Pinpoint the cell where the given text exists, returning its (X, Y) midpoint coordinate. 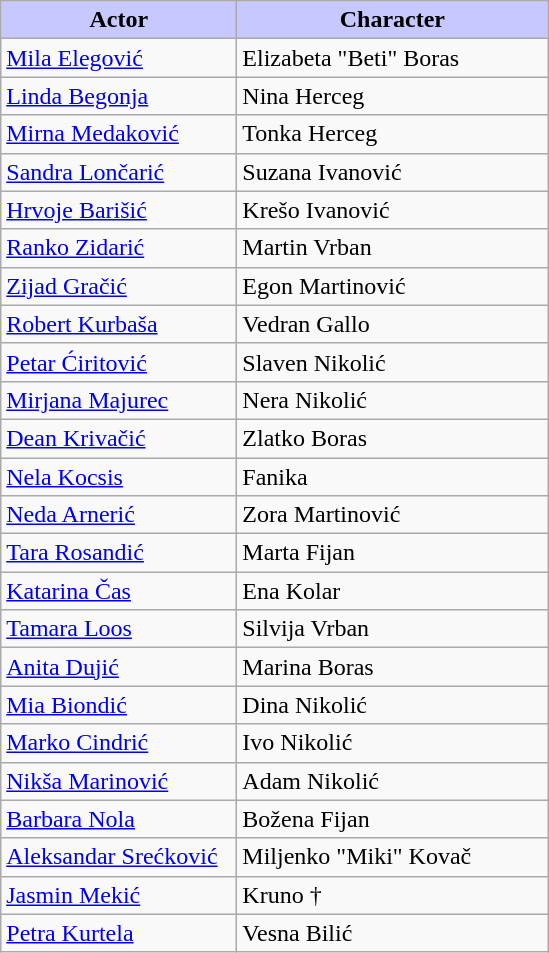
Mia Biondić (119, 705)
Marko Cindrić (119, 743)
Barbara Nola (119, 819)
Vesna Bilić (392, 933)
Marta Fijan (392, 553)
Nera Nikolić (392, 400)
Katarina Čas (119, 591)
Zijad Gračić (119, 286)
Nina Herceg (392, 96)
Hrvoje Barišić (119, 210)
Tonka Herceg (392, 134)
Ena Kolar (392, 591)
Krešo Ivanović (392, 210)
Elizabeta "Beti" Boras (392, 58)
Kruno † (392, 895)
Dean Krivačić (119, 438)
Ivo Nikolić (392, 743)
Ranko Zidarić (119, 248)
Fanika (392, 477)
Petar Ćiritović (119, 362)
Character (392, 20)
Suzana Ivanović (392, 172)
Zlatko Boras (392, 438)
Slaven Nikolić (392, 362)
Tara Rosandić (119, 553)
Vedran Gallo (392, 324)
Nela Kocsis (119, 477)
Egon Martinović (392, 286)
Anita Dujić (119, 667)
Mirna Medaković (119, 134)
Marina Boras (392, 667)
Tamara Loos (119, 629)
Aleksandar Srećković (119, 857)
Neda Arnerić (119, 515)
Dina Nikolić (392, 705)
Božena Fijan (392, 819)
Silvija Vrban (392, 629)
Robert Kurbaša (119, 324)
Miljenko "Miki" Kovač (392, 857)
Jasmin Mekić (119, 895)
Adam Nikolić (392, 781)
Martin Vrban (392, 248)
Linda Begonja (119, 96)
Mila Elegović (119, 58)
Petra Kurtela (119, 933)
Sandra Lončarić (119, 172)
Nikša Marinović (119, 781)
Zora Martinović (392, 515)
Mirjana Majurec (119, 400)
Actor (119, 20)
